Detect which cell encompasses the target text, then output its (X, Y) center coordinate. 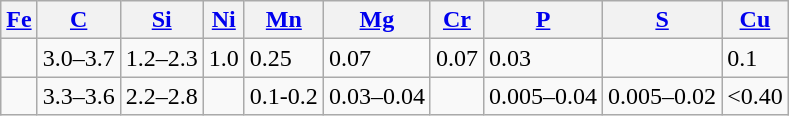
Si (162, 20)
3.3–3.6 (78, 96)
C (78, 20)
0.03 (542, 58)
0.03–0.04 (376, 96)
0.1-0.2 (284, 96)
P (542, 20)
0.25 (284, 58)
0.005–0.02 (662, 96)
3.0–3.7 (78, 58)
0.1 (756, 58)
Cu (756, 20)
2.2–2.8 (162, 96)
0.005–0.04 (542, 96)
Fe (19, 20)
Mn (284, 20)
Cr (456, 20)
1.0 (224, 58)
S (662, 20)
Ni (224, 20)
<0.40 (756, 96)
1.2–2.3 (162, 58)
Mg (376, 20)
